Provide the [X, Y] coordinate of the cell's center where the given text is located.  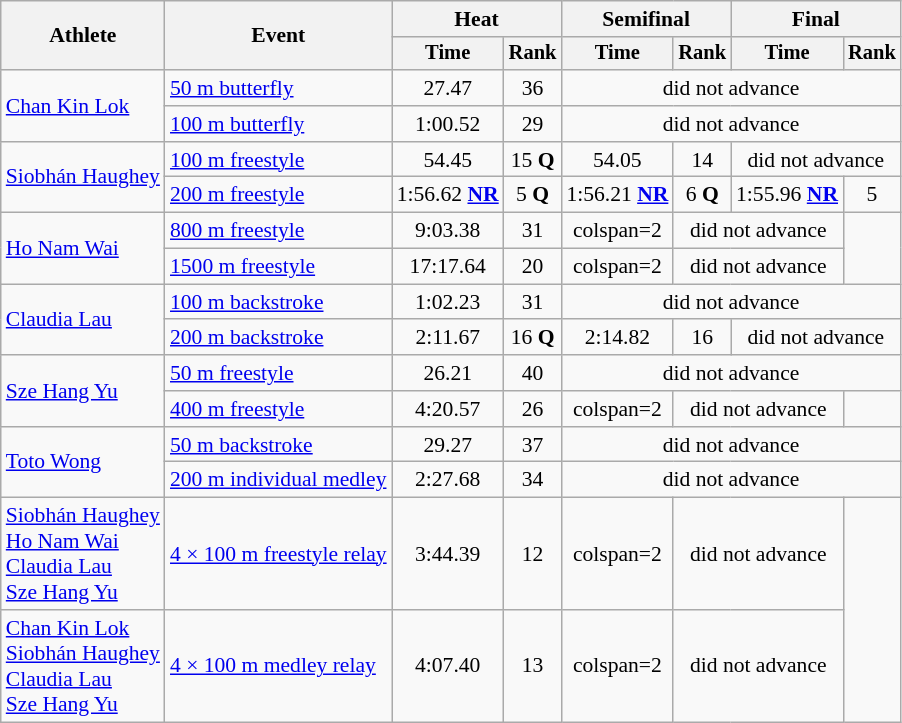
Toto Wong [83, 462]
200 m individual medley [278, 480]
9:03.38 [448, 231]
800 m freestyle [278, 231]
100 m backstroke [278, 302]
400 m freestyle [278, 409]
Chan Kin Lok [83, 106]
Claudia Lau [83, 320]
Athlete [83, 36]
Siobhán HaugheyHo Nam WaiClaudia LauSze Hang Yu [83, 554]
4:07.40 [448, 666]
54.05 [617, 160]
1:56.62 NR [448, 195]
16 [702, 338]
15 Q [533, 160]
Final [816, 19]
1:02.23 [448, 302]
100 m butterfly [278, 124]
29 [533, 124]
2:14.82 [617, 338]
26.21 [448, 373]
34 [533, 480]
12 [533, 554]
2:27.68 [448, 480]
50 m freestyle [278, 373]
1500 m freestyle [278, 267]
Siobhán Haughey [83, 178]
54.45 [448, 160]
14 [702, 160]
4:20.57 [448, 409]
27.47 [448, 88]
29.27 [448, 445]
4 × 100 m freestyle relay [278, 554]
1:00.52 [448, 124]
4 × 100 m medley relay [278, 666]
Semifinal [646, 19]
2:11.67 [448, 338]
16 Q [533, 338]
Chan Kin LokSiobhán HaugheyClaudia LauSze Hang Yu [83, 666]
5 [872, 195]
6 Q [702, 195]
5 Q [533, 195]
200 m freestyle [278, 195]
40 [533, 373]
3:44.39 [448, 554]
1:55.96 NR [787, 195]
Ho Nam Wai [83, 248]
17:17.64 [448, 267]
13 [533, 666]
100 m freestyle [278, 160]
200 m backstroke [278, 338]
37 [533, 445]
1:56.21 NR [617, 195]
Heat [477, 19]
20 [533, 267]
50 m backstroke [278, 445]
50 m butterfly [278, 88]
36 [533, 88]
26 [533, 409]
Sze Hang Yu [83, 390]
Event [278, 36]
